Return the [x, y] coordinate for the center point of the cell that contains the specified text.  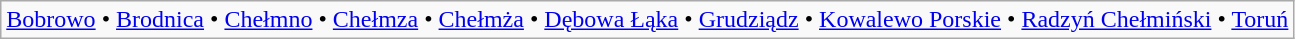
Bobrowo • Brodnica • Chełmno • Chełmza • Chełmża • Dębowa Łąka • Grudziądz • Kowalewo Porskie • Radzyń Chełmiński • Toruń [648, 20]
